Scan for the cell matching the given text and deliver its [x, y] coordinate at center. 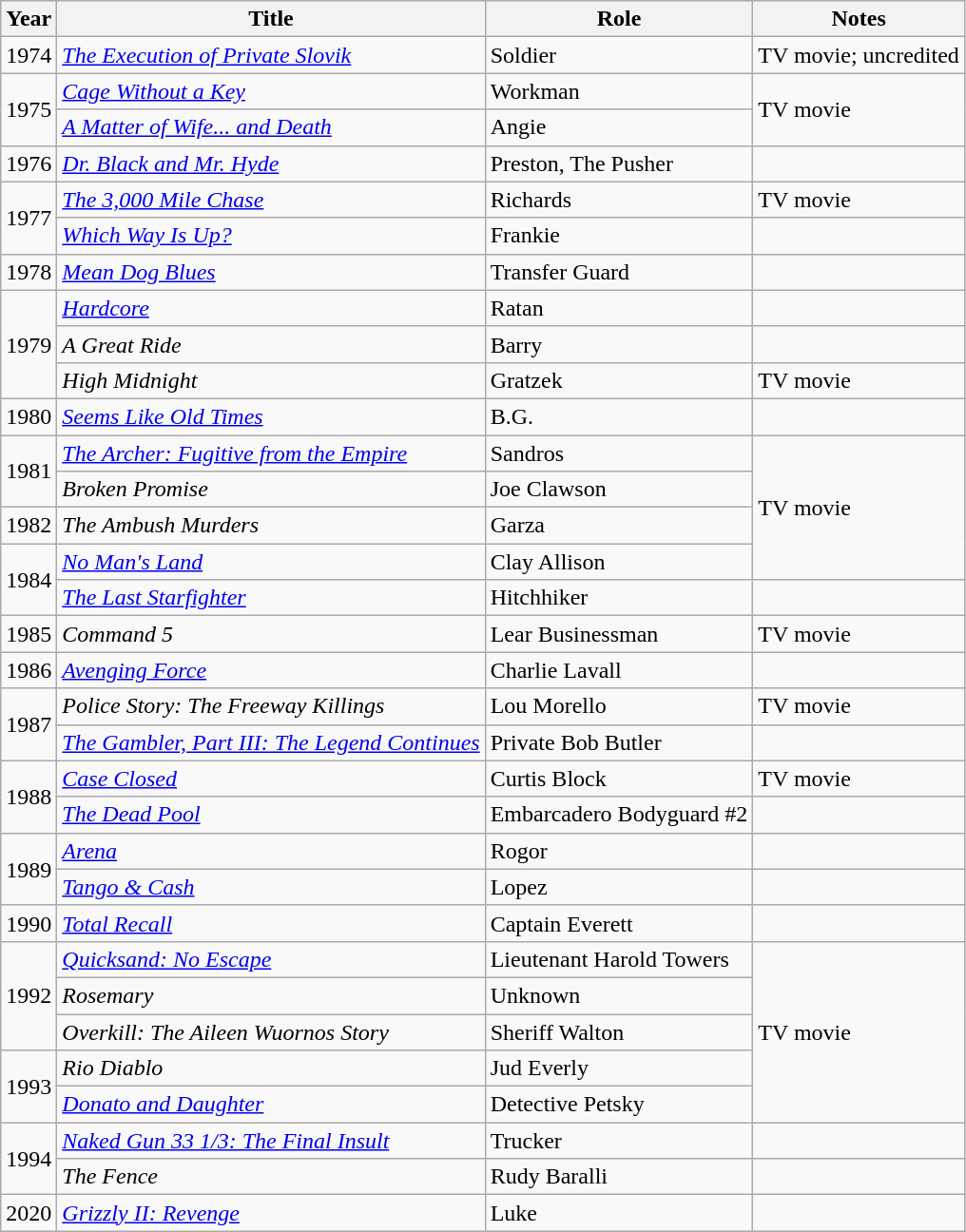
Charlie Lavall [619, 670]
A Great Ride [271, 344]
Hardcore [271, 308]
Transfer Guard [619, 272]
Dr. Black and Mr. Hyde [271, 164]
High Midnight [271, 380]
Luke [619, 1213]
1974 [29, 55]
Soldier [619, 55]
Naked Gun 33 1/3: The Final Insult [271, 1141]
1992 [29, 995]
Lou Morello [619, 706]
Frankie [619, 236]
Captain Everett [619, 923]
Joe Clawson [619, 490]
The 3,000 Mile Chase [271, 200]
1989 [29, 869]
Gratzek [619, 380]
1993 [29, 1087]
The Dead Pool [271, 815]
Command 5 [271, 634]
1986 [29, 670]
The Ambush Murders [271, 526]
Cage Without a Key [271, 91]
Notes [860, 19]
A Matter of Wife... and Death [271, 127]
Angie [619, 127]
B.G. [619, 416]
Lopez [619, 887]
Rio Diablo [271, 1068]
2020 [29, 1213]
Quicksand: No Escape [271, 959]
No Man's Land [271, 562]
1982 [29, 526]
1988 [29, 797]
Donato and Daughter [271, 1105]
Rogor [619, 851]
Seems Like Old Times [271, 416]
Richards [619, 200]
Grizzly II: Revenge [271, 1213]
Embarcadero Bodyguard #2 [619, 815]
Lear Businessman [619, 634]
Garza [619, 526]
Year [29, 19]
Sheriff Walton [619, 1031]
1979 [29, 344]
Tango & Cash [271, 887]
1977 [29, 218]
Barry [619, 344]
Curtis Block [619, 779]
Total Recall [271, 923]
Clay Allison [619, 562]
1990 [29, 923]
1994 [29, 1159]
1976 [29, 164]
1978 [29, 272]
Broken Promise [271, 490]
1980 [29, 416]
Jud Everly [619, 1068]
Police Story: The Freeway Killings [271, 706]
Hitchhiker [619, 598]
Trucker [619, 1141]
Unknown [619, 995]
Private Bob Butler [619, 742]
Arena [271, 851]
Rudy Baralli [619, 1177]
Preston, The Pusher [619, 164]
1984 [29, 580]
Role [619, 19]
Sandros [619, 453]
The Gambler, Part III: The Legend Continues [271, 742]
1975 [29, 109]
The Execution of Private Slovik [271, 55]
Workman [619, 91]
The Last Starfighter [271, 598]
The Fence [271, 1177]
Overkill: The Aileen Wuornos Story [271, 1031]
Title [271, 19]
Which Way Is Up? [271, 236]
Lieutenant Harold Towers [619, 959]
Avenging Force [271, 670]
The Archer: Fugitive from the Empire [271, 453]
1985 [29, 634]
Rosemary [271, 995]
1987 [29, 724]
Ratan [619, 308]
Mean Dog Blues [271, 272]
TV movie; uncredited [860, 55]
Case Closed [271, 779]
1981 [29, 472]
Detective Petsky [619, 1105]
